From the cell containing the given text, extract its center point as [x, y] coordinate. 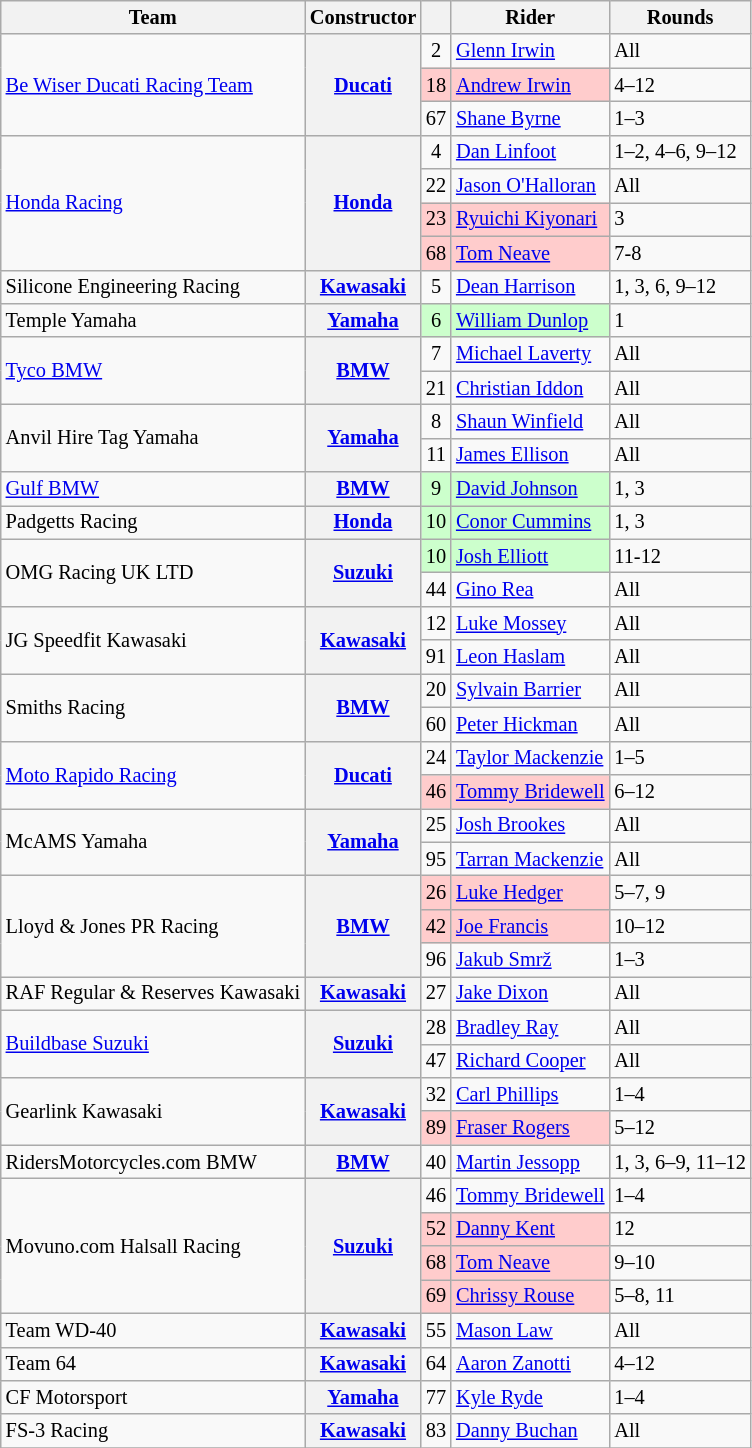
Glenn Irwin [530, 51]
Gearlink Kawasaki [153, 1110]
Carl Phillips [530, 1094]
Danny Buchan [530, 1431]
JG Speedfit Kawasaki [153, 640]
Jake Dixon [530, 993]
Be Wiser Ducati Racing Team [153, 84]
Lloyd & Jones PR Racing [153, 926]
RidersMotorcycles.com BMW [153, 1162]
42 [436, 926]
24 [436, 758]
22 [436, 186]
77 [436, 1397]
11-12 [680, 556]
Conor Cummins [530, 522]
William Dunlop [530, 320]
3 [680, 219]
Jason O'Halloran [530, 186]
Josh Brookes [530, 825]
83 [436, 1431]
Silicone Engineering Racing [153, 287]
Team 64 [153, 1364]
5–12 [680, 1128]
Dan Linfoot [530, 152]
Chrissy Rouse [530, 1296]
27 [436, 993]
CF Motorsport [153, 1397]
47 [436, 1061]
5–7, 9 [680, 892]
1, 3, 6–9, 11–12 [680, 1162]
1 [680, 320]
Moto Rapido Racing [153, 774]
11 [436, 455]
Aaron Zanotti [530, 1364]
Gulf BMW [153, 489]
9 [436, 489]
25 [436, 825]
RAF Regular & Reserves Kawasaki [153, 993]
McAMS Yamaha [153, 842]
Tarran Mackenzie [530, 859]
7-8 [680, 253]
Team WD-40 [153, 1330]
9–10 [680, 1263]
Luke Hedger [530, 892]
67 [436, 118]
28 [436, 1027]
26 [436, 892]
Michael Laverty [530, 354]
Jakub Smrž [530, 960]
Tyco BMW [153, 370]
Mason Law [530, 1330]
Honda Racing [153, 202]
Fraser Rogers [530, 1128]
8 [436, 421]
1, 3, 6, 9–12 [680, 287]
20 [436, 690]
95 [436, 859]
Anvil Hire Tag Yamaha [153, 438]
6–12 [680, 791]
6 [436, 320]
7 [436, 354]
FS-3 Racing [153, 1431]
Temple Yamaha [153, 320]
Dean Harrison [530, 287]
69 [436, 1296]
10–12 [680, 926]
Sylvain Barrier [530, 690]
Andrew Irwin [530, 85]
Smiths Racing [153, 706]
James Ellison [530, 455]
Gino Rea [530, 589]
1–5 [680, 758]
Rider [530, 17]
Christian Iddon [530, 388]
Team [153, 17]
18 [436, 85]
40 [436, 1162]
Buildbase Suzuki [153, 1044]
5 [436, 287]
64 [436, 1364]
21 [436, 388]
Luke Mossey [530, 623]
1–2, 4–6, 9–12 [680, 152]
4 [436, 152]
2 [436, 51]
55 [436, 1330]
23 [436, 219]
60 [436, 724]
OMG Racing UK LTD [153, 572]
Leon Haslam [530, 657]
Movuno.com Halsall Racing [153, 1246]
Padgetts Racing [153, 522]
32 [436, 1094]
Ryuichi Kiyonari [530, 219]
Kyle Ryde [530, 1397]
44 [436, 589]
89 [436, 1128]
Josh Elliott [530, 556]
Taylor Mackenzie [530, 758]
Shane Byrne [530, 118]
Joe Francis [530, 926]
Richard Cooper [530, 1061]
Danny Kent [530, 1229]
96 [436, 960]
91 [436, 657]
Rounds [680, 17]
Martin Jessopp [530, 1162]
5–8, 11 [680, 1296]
David Johnson [530, 489]
Shaun Winfield [530, 421]
52 [436, 1229]
Bradley Ray [530, 1027]
Constructor [363, 17]
Peter Hickman [530, 724]
